Return (X, Y) of the center of cell containing provided text 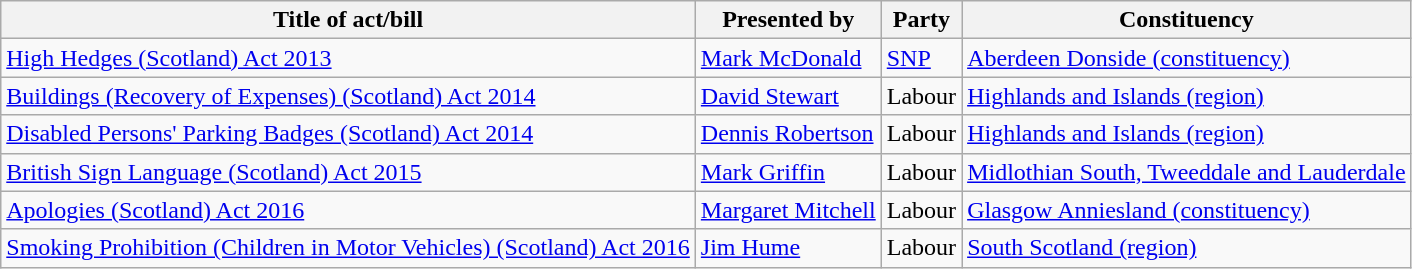
Buildings (Recovery of Expenses) (Scotland) Act 2014 (348, 96)
Disabled Persons' Parking Badges (Scotland) Act 2014 (348, 134)
Party (921, 20)
SNP (921, 58)
Dennis Robertson (788, 134)
South Scotland (region) (1186, 248)
Aberdeen Donside (constituency) (1186, 58)
Glasgow Anniesland (constituency) (1186, 210)
Jim Hume (788, 248)
Margaret Mitchell (788, 210)
David Stewart (788, 96)
Apologies (Scotland) Act 2016 (348, 210)
Smoking Prohibition (Children in Motor Vehicles) (Scotland) Act 2016 (348, 248)
British Sign Language (Scotland) Act 2015 (348, 172)
Presented by (788, 20)
Title of act/bill (348, 20)
Constituency (1186, 20)
Mark McDonald (788, 58)
Midlothian South, Tweeddale and Lauderdale (1186, 172)
High Hedges (Scotland) Act 2013 (348, 58)
Mark Griffin (788, 172)
